Return (x, y) of the center of cell containing provided text 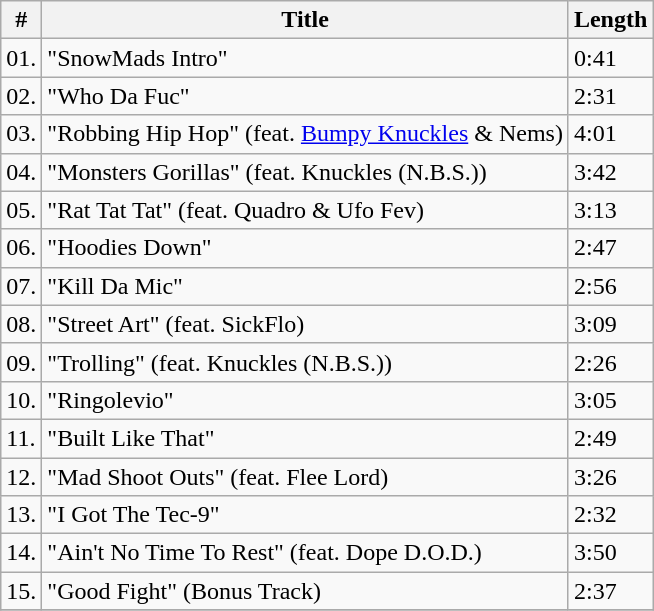
2:37 (610, 591)
06. (22, 248)
12. (22, 477)
"Ringolevio" (306, 400)
"Kill Da Mic" (306, 286)
Title (306, 20)
3:42 (610, 172)
Length (610, 20)
"Built Like That" (306, 438)
15. (22, 591)
# (22, 20)
02. (22, 96)
"I Got The Tec-9" (306, 515)
04. (22, 172)
2:49 (610, 438)
"Trolling" (feat. Knuckles (N.B.S.)) (306, 362)
2:32 (610, 515)
07. (22, 286)
"Street Art" (feat. SickFlo) (306, 324)
"Who Da Fuc" (306, 96)
13. (22, 515)
01. (22, 58)
3:13 (610, 210)
2:31 (610, 96)
08. (22, 324)
0:41 (610, 58)
"Good Fight" (Bonus Track) (306, 591)
3:26 (610, 477)
11. (22, 438)
09. (22, 362)
05. (22, 210)
03. (22, 134)
3:50 (610, 553)
2:26 (610, 362)
"Monsters Gorillas" (feat. Knuckles (N.B.S.)) (306, 172)
2:56 (610, 286)
"Rat Tat Tat" (feat. Quadro & Ufo Fev) (306, 210)
"Mad Shoot Outs" (feat. Flee Lord) (306, 477)
"Hoodies Down" (306, 248)
"Ain't No Time To Rest" (feat. Dope D.O.D.) (306, 553)
4:01 (610, 134)
3:05 (610, 400)
14. (22, 553)
"Robbing Hip Hop" (feat. Bumpy Knuckles & Nems) (306, 134)
10. (22, 400)
"SnowMads Intro" (306, 58)
3:09 (610, 324)
2:47 (610, 248)
